Find where the given text appears and provide that cell's center as [x, y] coordinate. 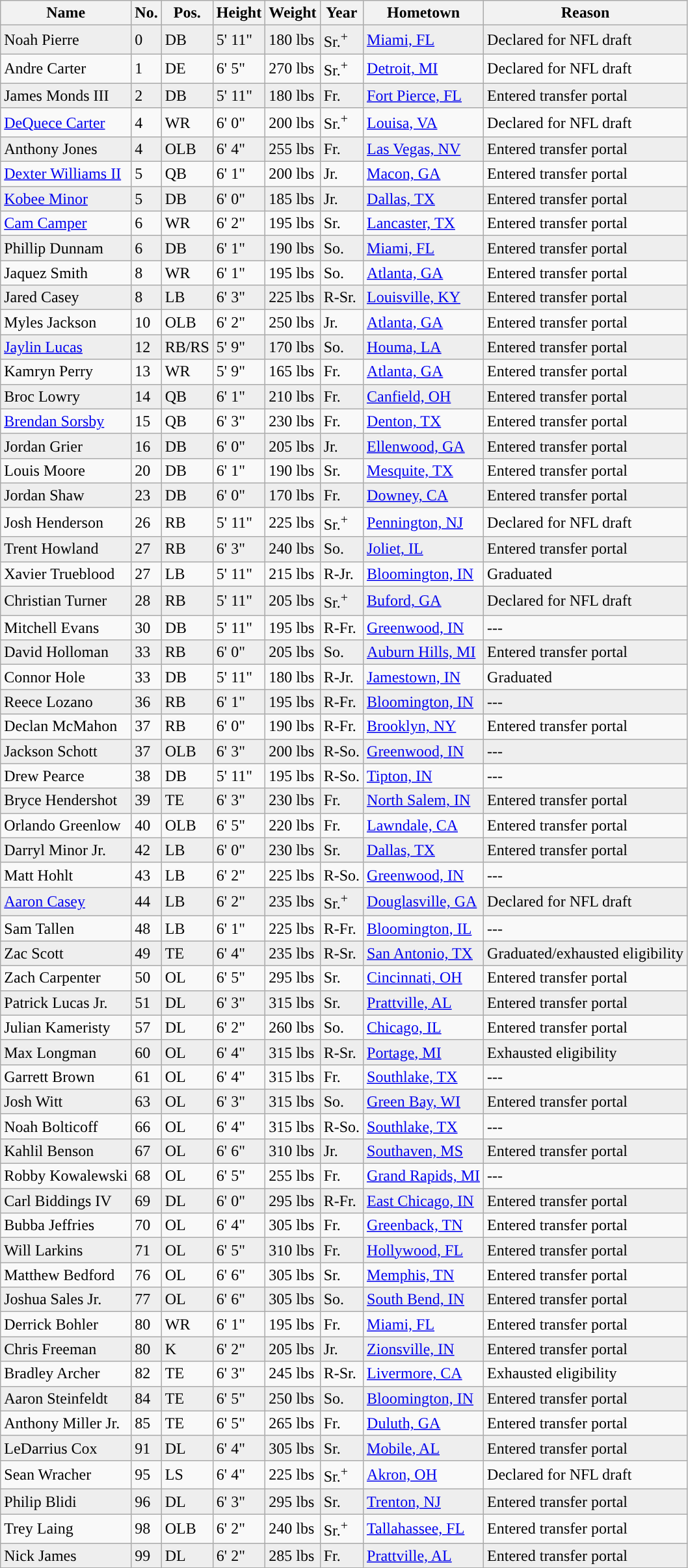
82 [146, 1374]
30 [146, 628]
69 [146, 1201]
Tallahassee, FL [424, 1528]
63 [146, 1101]
285 lbs [293, 1555]
Noah Pierre [66, 40]
Year [341, 13]
South Bend, IN [424, 1300]
Lancaster, TX [424, 224]
Detroit, MI [424, 69]
44 [146, 902]
Kahlil Benson [66, 1151]
Cam Camper [66, 224]
15 [146, 421]
77 [146, 1300]
Joshua Sales Jr. [66, 1300]
Mitchell Evans [66, 628]
Garrett Brown [66, 1077]
Pos. [187, 13]
Max Longman [66, 1052]
66 [146, 1126]
23 [146, 495]
42 [146, 850]
Jordan Grier [66, 446]
Graduated/exhausted eligibility [585, 953]
Lawndale, CA [424, 825]
Carl Biddings IV [66, 1201]
28 [146, 600]
Matt Hohlt [66, 875]
Tipton, IN [424, 776]
Julian Kameristy [66, 1027]
Chris Freeman [66, 1349]
Livermore, CA [424, 1374]
Jaquez Smith [66, 273]
Bradley Archer [66, 1374]
49 [146, 953]
East Chicago, IN [424, 1201]
Trey Laing [66, 1528]
Declan McMahon [66, 726]
Anthony Jones [66, 149]
71 [146, 1250]
Portage, MI [424, 1052]
Height [239, 13]
Douglasville, GA [424, 902]
91 [146, 1448]
Kobee Minor [66, 199]
67 [146, 1151]
96 [146, 1502]
Dexter Williams II [66, 174]
Canfield, OH [424, 396]
Bubba Jeffries [66, 1226]
Fort Pierce, FL [424, 96]
Jordan Shaw [66, 495]
Robby Kowalewski [66, 1176]
Duluth, GA [424, 1423]
84 [146, 1398]
Zac Scott [66, 953]
Auburn Hills, MI [424, 652]
0 [146, 40]
Sean Wracher [66, 1475]
North Salem, IN [424, 801]
Louisville, KY [424, 298]
Reason [585, 13]
Louisa, VA [424, 122]
16 [146, 446]
60 [146, 1052]
210 lbs [293, 396]
Derrick Bohler [66, 1324]
Josh Witt [66, 1101]
95 [146, 1475]
Pennington, NJ [424, 522]
Name [66, 13]
26 [146, 522]
50 [146, 978]
Connor Hole [66, 677]
Chicago, IL [424, 1027]
1 [146, 69]
Cincinnati, OH [424, 978]
20 [146, 470]
Memphis, TN [424, 1275]
Downey, CA [424, 495]
245 lbs [293, 1374]
Bryce Hendershot [66, 801]
Andre Carter [66, 69]
James Monds III [66, 96]
57 [146, 1027]
215 lbs [293, 574]
No. [146, 13]
Greenback, TN [424, 1226]
48 [146, 929]
51 [146, 1003]
Zionsville, IN [424, 1349]
Anthony Miller Jr. [66, 1423]
Jaylin Lucas [66, 347]
Zach Carpenter [66, 978]
Denton, TX [424, 421]
Reece Lozano [66, 702]
Hollywood, FL [424, 1250]
39 [146, 801]
43 [146, 875]
2 [146, 96]
76 [146, 1275]
Trenton, NJ [424, 1502]
Xavier Trueblood [66, 574]
85 [146, 1423]
Mesquite, TX [424, 470]
38 [146, 776]
Weight [293, 13]
David Holloman [66, 652]
Mobile, AL [424, 1448]
99 [146, 1555]
Buford, GA [424, 600]
Drew Pearce [66, 776]
14 [146, 396]
Matthew Bedford [66, 1275]
Myles Jackson [66, 322]
DeQuece Carter [66, 122]
Philip Blidi [66, 1502]
Will Larkins [66, 1250]
Grand Rapids, MI [424, 1176]
Christian Turner [66, 600]
260 lbs [293, 1027]
Southaven, MS [424, 1151]
Darryl Minor Jr. [66, 850]
40 [146, 825]
Aaron Steinfeldt [66, 1398]
San Antonio, TX [424, 953]
Orlando Greenlow [66, 825]
13 [146, 372]
LS [187, 1475]
185 lbs [293, 199]
Trent Howland [66, 549]
12 [146, 347]
98 [146, 1528]
Jared Casey [66, 298]
Houma, LA [424, 347]
Jackson Schott [66, 751]
Broc Lowry [66, 396]
RB/RS [187, 347]
Bloomington, IL [424, 929]
Nick James [66, 1555]
61 [146, 1077]
Jamestown, IN [424, 677]
Phillip Dunnam [66, 248]
165 lbs [293, 372]
Macon, GA [424, 174]
Louis Moore [66, 470]
68 [146, 1176]
Green Bay, WI [424, 1101]
K [187, 1349]
10 [146, 322]
DE [187, 69]
220 lbs [293, 825]
Kamryn Perry [66, 372]
Josh Henderson [66, 522]
Brooklyn, NY [424, 726]
265 lbs [293, 1423]
Ellenwood, GA [424, 446]
Brendan Sorsby [66, 421]
36 [146, 702]
Joliet, IL [424, 549]
Patrick Lucas Jr. [66, 1003]
LeDarrius Cox [66, 1448]
Aaron Casey [66, 902]
Las Vegas, NV [424, 149]
Sam Tallen [66, 929]
Noah Bolticoff [66, 1126]
70 [146, 1226]
270 lbs [293, 69]
Hometown [424, 13]
Akron, OH [424, 1475]
